Pinpoint the cell where the given text exists, returning its (X, Y) midpoint coordinate. 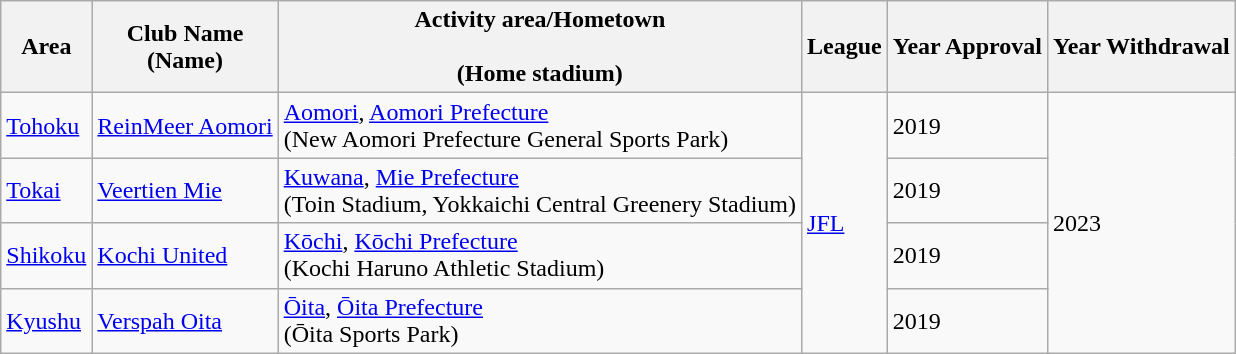
ReinMeer Aomori (185, 126)
League (845, 47)
2023 (1141, 223)
Tohoku (46, 126)
Aomori, Aomori Prefecture(New Aomori Prefecture General Sports Park) (540, 126)
JFL (845, 223)
Verspah Oita (185, 320)
Year Approval (967, 47)
Kyushu (46, 320)
Veertien Mie (185, 190)
Year Withdrawal (1141, 47)
Kōchi, Kōchi Prefecture(Kochi Haruno Athletic Stadium) (540, 256)
Ōita, Ōita Prefecture(Ōita Sports Park) (540, 320)
Kuwana, Mie Prefecture(Toin Stadium, Yokkaichi Central Greenery Stadium) (540, 190)
Shikoku (46, 256)
Area (46, 47)
Activity area/Hometown(Home stadium) (540, 47)
Club Name(Name) (185, 47)
Kochi United (185, 256)
Tokai (46, 190)
